Provide the [x, y] coordinate of the cell's center where the given text is located.  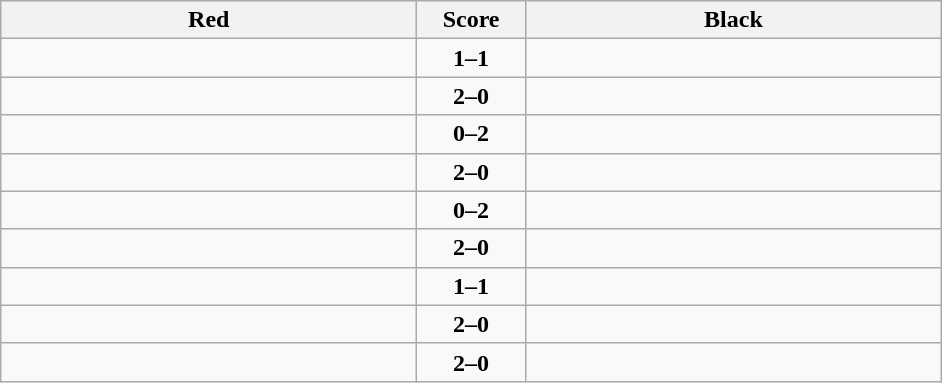
Score [472, 20]
Red [209, 20]
Black [733, 20]
